Output the (x, y) coordinate of the center of the cell containing the given text.  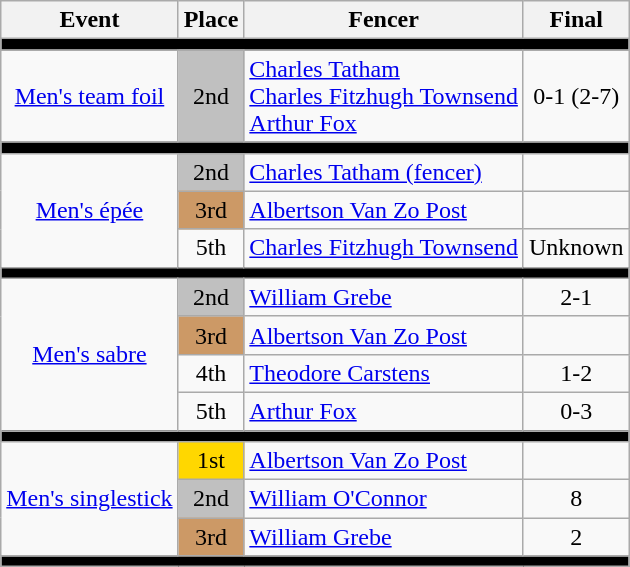
Final (576, 20)
Event (90, 20)
Charles Tatham (fencer) (384, 172)
1st (211, 461)
Men's team foil (90, 96)
Men's singlestick (90, 499)
Fencer (384, 20)
William O'Connor (384, 499)
2 (576, 537)
Charles TathamCharles Fitzhugh TownsendArthur Fox (384, 96)
0-3 (576, 411)
Place (211, 20)
4th (211, 373)
Men's épée (90, 210)
2-1 (576, 297)
Arthur Fox (384, 411)
1-2 (576, 373)
8 (576, 499)
0-1 (2-7) (576, 96)
Theodore Carstens (384, 373)
Unknown (576, 248)
Charles Fitzhugh Townsend (384, 248)
Men's sabre (90, 354)
